From the cell containing the given text, extract its center point as (x, y) coordinate. 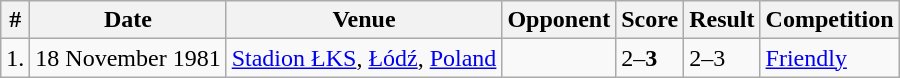
18 November 1981 (128, 58)
# (16, 20)
Opponent (559, 20)
1. (16, 58)
Friendly (830, 58)
Date (128, 20)
Competition (830, 20)
Venue (364, 20)
Stadion ŁKS, Łódź, Poland (364, 58)
Result (722, 20)
Score (650, 20)
